Find where the given text appears and provide that cell's center as [X, Y] coordinate. 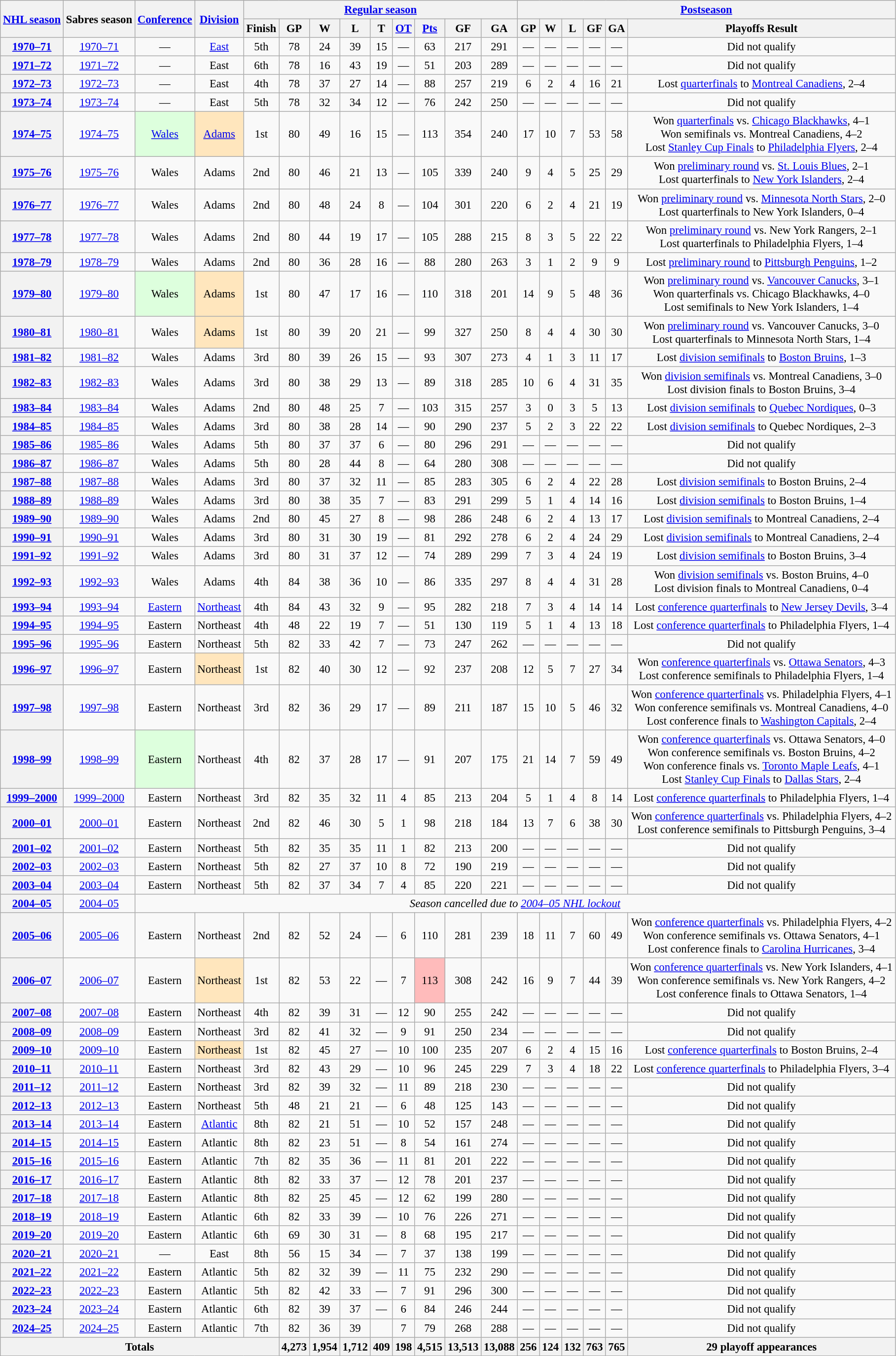
305 [499, 482]
234 [499, 1031]
285 [499, 383]
Lost conference quarterfinals to New Jersey Devils, 3–4 [761, 607]
58 [616, 134]
315 [463, 408]
74 [430, 556]
297 [499, 581]
NHL season [32, 19]
327 [463, 332]
96 [430, 1068]
255 [463, 1013]
262 [499, 644]
Pts [430, 29]
68 [430, 1235]
26 [355, 358]
54 [430, 1142]
256 [529, 1347]
Won quarterfinals vs. Chicago Blackhawks, 4–1 Won semifinals vs. Montreal Canadiens, 4–2Lost Stanley Cup Finals to Philadelphia Flyers, 2–4 [761, 134]
OT [403, 29]
221 [499, 885]
100 [430, 1050]
200 [499, 848]
86 [430, 581]
104 [430, 205]
Division [219, 19]
143 [499, 1105]
Won preliminary round vs. New York Rangers, 2–1Lost quarterfinals to Philadelphia Flyers, 1–4 [761, 237]
286 [463, 519]
226 [463, 1217]
278 [499, 538]
29 playoff appearances [761, 1347]
Lost division semifinals to Quebec Nordiques, 0–3 [761, 408]
69 [294, 1235]
130 [463, 625]
245 [463, 1068]
203 [463, 66]
13,088 [499, 1347]
Totals [140, 1347]
Conference [165, 19]
40 [324, 669]
247 [463, 644]
Won preliminary round vs. Vancouver Canucks, 3–0Lost quarterfinals to Minnesota North Stars, 1–4 [761, 332]
23 [324, 1142]
235 [463, 1050]
208 [499, 669]
119 [499, 625]
215 [499, 237]
Won preliminary round vs. Vancouver Canucks, 3–1Won quarterfinals vs. Chicago Blackhawks, 4–0Lost semifinals to New York Islanders, 1–4 [761, 293]
Lost division semifinals to Boston Bruins, 1–4 [761, 501]
62 [430, 1198]
184 [499, 823]
Lost conference quarterfinals to Philadelphia Flyers, 3–4 [761, 1068]
Lost division semifinals to Boston Bruins, 2–4 [761, 482]
301 [463, 205]
4,273 [294, 1347]
292 [463, 538]
763 [595, 1347]
Sabres season [99, 19]
232 [463, 1272]
Lost division semifinals to Boston Bruins, 1–3 [761, 358]
Won preliminary round vs. Minnesota North Stars, 2–0Lost quarterfinals to New York Islanders, 0–4 [761, 205]
175 [499, 760]
103 [430, 408]
195 [463, 1235]
211 [463, 707]
99 [430, 332]
244 [499, 1310]
73 [430, 644]
20 [355, 332]
273 [499, 358]
263 [499, 262]
132 [572, 1347]
Won preliminary round vs. St. Louis Blues, 2–1Lost quarterfinals to New York Islanders, 2–4 [761, 173]
41 [324, 1031]
Lost division semifinals to Quebec Nordiques, 2–3 [761, 426]
190 [463, 867]
Postseason [706, 10]
Lost division semifinals to Boston Bruins, 3–4 [761, 556]
64 [430, 464]
204 [499, 798]
409 [382, 1347]
274 [499, 1142]
92 [430, 669]
Won conference quarterfinals vs. Philadelphia Flyers, 4–2Lost conference semifinals to Pittsburgh Penguins, 3–4 [761, 823]
0 [550, 408]
95 [430, 607]
Won division semifinals vs. Boston Bruins, 4–0Lost division finals to Montreal Canadiens, 0–4 [761, 581]
281 [463, 936]
Season cancelled due to 2004–05 NHL lockout [515, 904]
13,513 [463, 1347]
307 [463, 358]
161 [463, 1142]
268 [463, 1328]
335 [463, 581]
354 [463, 134]
222 [499, 1161]
59 [595, 760]
60 [595, 936]
Won division semifinals vs. Montreal Canadiens, 3–0Lost division finals to Boston Bruins, 3–4 [761, 383]
230 [499, 1087]
246 [463, 1310]
Finish [261, 29]
75 [430, 1272]
4,515 [430, 1347]
79 [430, 1328]
198 [403, 1347]
83 [430, 501]
56 [294, 1254]
Lost conference quarterfinals to Boston Bruins, 2–4 [761, 1050]
Playoffs Result [761, 29]
138 [463, 1254]
47 [324, 293]
Regular season [381, 10]
125 [463, 1105]
93 [430, 358]
T [382, 29]
339 [463, 173]
63 [430, 47]
239 [499, 936]
282 [463, 607]
300 [499, 1291]
229 [499, 1068]
157 [463, 1124]
Lost quarterfinals to Montreal Canadiens, 2–4 [761, 84]
Lost preliminary round to Pittsburgh Penguins, 1–2 [761, 262]
Won conference quarterfinals vs. Ottawa Senators, 4–3Lost conference semifinals to Philadelphia Flyers, 1–4 [761, 669]
283 [463, 482]
1,954 [324, 1347]
271 [499, 1217]
124 [550, 1347]
1,712 [355, 1347]
72 [430, 867]
765 [616, 1347]
187 [499, 707]
